Locate the cell with the specified text and output its (X, Y) center coordinate. 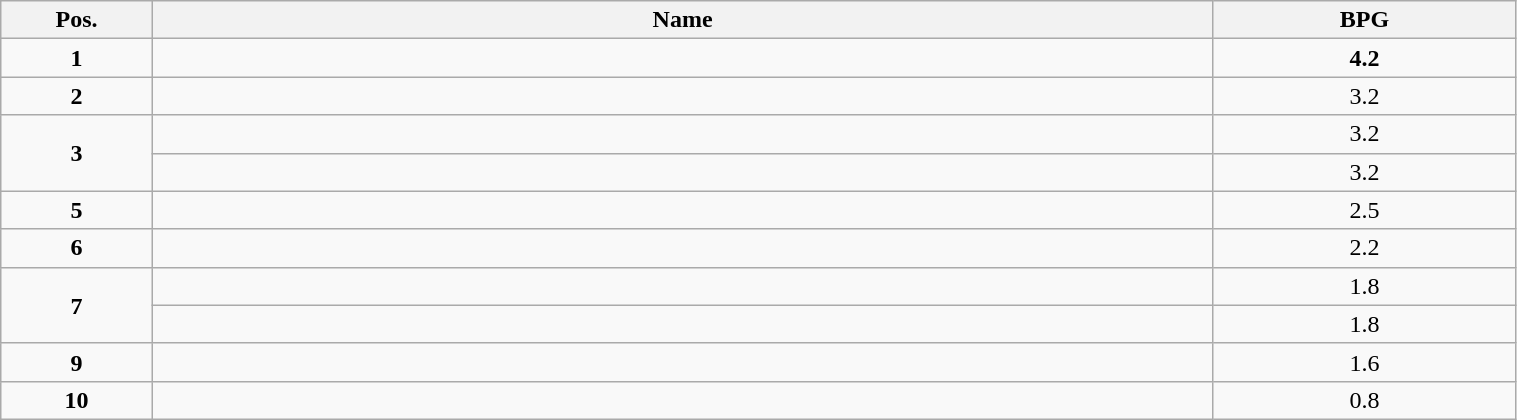
2 (77, 96)
3 (77, 153)
Pos. (77, 20)
BPG (1364, 20)
0.8 (1364, 400)
10 (77, 400)
4.2 (1364, 58)
5 (77, 210)
1 (77, 58)
2.2 (1364, 248)
Name (682, 20)
1.6 (1364, 362)
9 (77, 362)
6 (77, 248)
2.5 (1364, 210)
7 (77, 305)
